Detect which cell encompasses the target text, then output its [x, y] center coordinate. 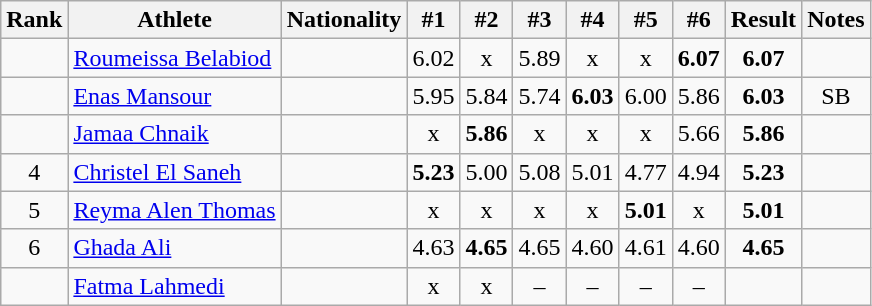
5.08 [540, 172]
Roumeissa Belabiod [174, 58]
5.95 [434, 96]
Ghada Ali [174, 248]
SB [836, 96]
4.94 [698, 172]
5 [34, 210]
Nationality [344, 20]
#5 [646, 20]
#2 [486, 20]
Result [763, 20]
#3 [540, 20]
5.00 [486, 172]
5.84 [486, 96]
4.77 [646, 172]
4 [34, 172]
Athlete [174, 20]
5.74 [540, 96]
4.61 [646, 248]
Jamaa Chnaik [174, 134]
#1 [434, 20]
6.00 [646, 96]
Christel El Saneh [174, 172]
4.63 [434, 248]
Enas Mansour [174, 96]
Rank [34, 20]
6.02 [434, 58]
#6 [698, 20]
5.89 [540, 58]
6 [34, 248]
Notes [836, 20]
Reyma Alen Thomas [174, 210]
5.66 [698, 134]
Fatma Lahmedi [174, 286]
#4 [592, 20]
